Extract the [x, y] coordinate from the center of the cell holding the provided text.  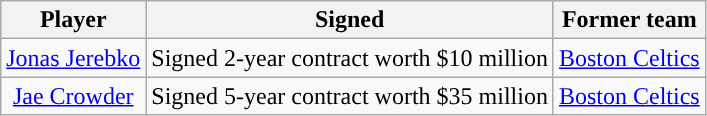
Signed 2-year contract worth $10 million [350, 58]
Jonas Jerebko [74, 58]
Former team [629, 20]
Jae Crowder [74, 96]
Player [74, 20]
Signed [350, 20]
Signed 5-year contract worth $35 million [350, 96]
